Output the [X, Y] coordinate of the center of the cell containing the given text.  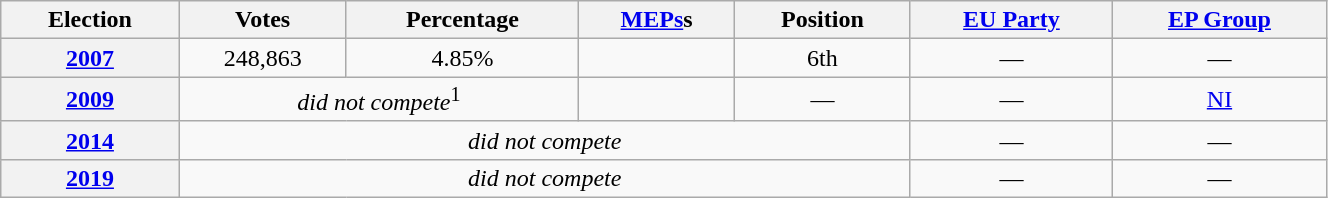
Election [90, 20]
Percentage [462, 20]
Votes [262, 20]
EP Group [1219, 20]
Position [823, 20]
EU Party [1011, 20]
MEPss [657, 20]
2007 [90, 58]
2009 [90, 100]
2014 [90, 140]
4.85% [462, 58]
6th [823, 58]
248,863 [262, 58]
did not compete1 [379, 100]
NI [1219, 100]
2019 [90, 178]
